Locate the cell with the specified text and output its [X, Y] center coordinate. 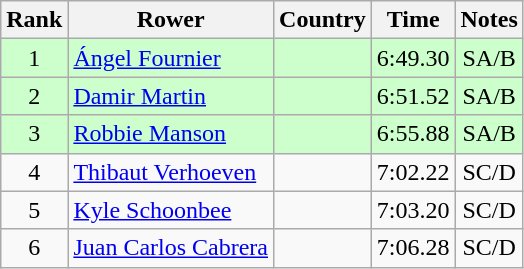
6 [34, 248]
Time [413, 20]
Notes [489, 20]
6:51.52 [413, 96]
Ángel Fournier [171, 58]
Juan Carlos Cabrera [171, 248]
3 [34, 134]
Rower [171, 20]
Robbie Manson [171, 134]
7:02.22 [413, 172]
6:55.88 [413, 134]
7:06.28 [413, 248]
6:49.30 [413, 58]
Rank [34, 20]
2 [34, 96]
Thibaut Verhoeven [171, 172]
Country [323, 20]
5 [34, 210]
4 [34, 172]
7:03.20 [413, 210]
Kyle Schoonbee [171, 210]
1 [34, 58]
Damir Martin [171, 96]
